Extract the [X, Y] coordinate from the center of the cell holding the provided text.  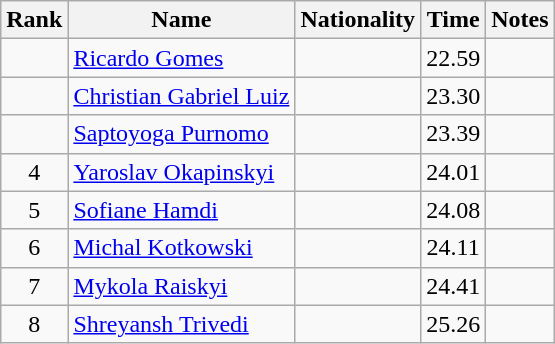
Nationality [358, 20]
24.01 [454, 172]
23.39 [454, 134]
Time [454, 20]
Mykola Raiskyi [182, 286]
24.08 [454, 210]
Saptoyoga Purnomo [182, 134]
Name [182, 20]
5 [34, 210]
6 [34, 248]
8 [34, 324]
Ricardo Gomes [182, 58]
Michal Kotkowski [182, 248]
Sofiane Hamdi [182, 210]
22.59 [454, 58]
Shreyansh Trivedi [182, 324]
Yaroslav Okapinskyi [182, 172]
Christian Gabriel Luiz [182, 96]
25.26 [454, 324]
Rank [34, 20]
Notes [520, 20]
23.30 [454, 96]
7 [34, 286]
24.41 [454, 286]
24.11 [454, 248]
4 [34, 172]
